From the cell containing the given text, extract its center point as (x, y) coordinate. 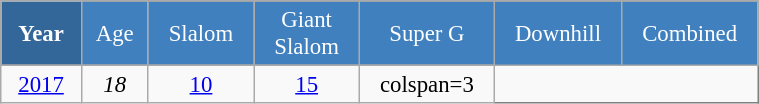
2017 (42, 85)
Combined (690, 34)
10 (201, 85)
Slalom (201, 34)
18 (114, 85)
15 (307, 85)
colspan=3 (426, 85)
Super G (426, 34)
Age (114, 34)
GiantSlalom (307, 34)
Year (42, 34)
Downhill (558, 34)
